Extract the [x, y] coordinate from the center of the cell holding the provided text.  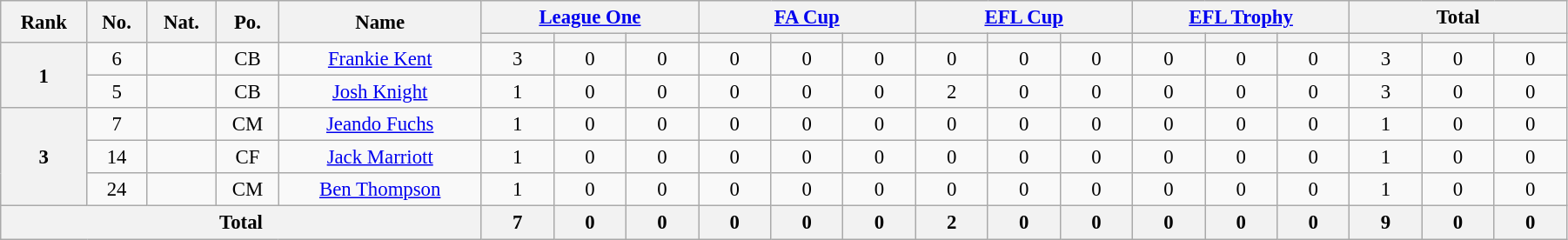
Josh Knight [379, 92]
Ben Thompson [379, 190]
14 [117, 157]
24 [117, 190]
Rank [44, 22]
Nat. [181, 22]
Jack Marriott [379, 157]
EFL Trophy [1241, 17]
CF [248, 157]
FA Cup [807, 17]
EFL Cup [1023, 17]
Frankie Kent [379, 59]
6 [117, 59]
Po. [248, 22]
League One [590, 17]
9 [1385, 223]
Jeando Fuchs [379, 124]
5 [117, 92]
Name [379, 22]
No. [117, 22]
